Pinpoint the cell where the given text exists, returning its [X, Y] midpoint coordinate. 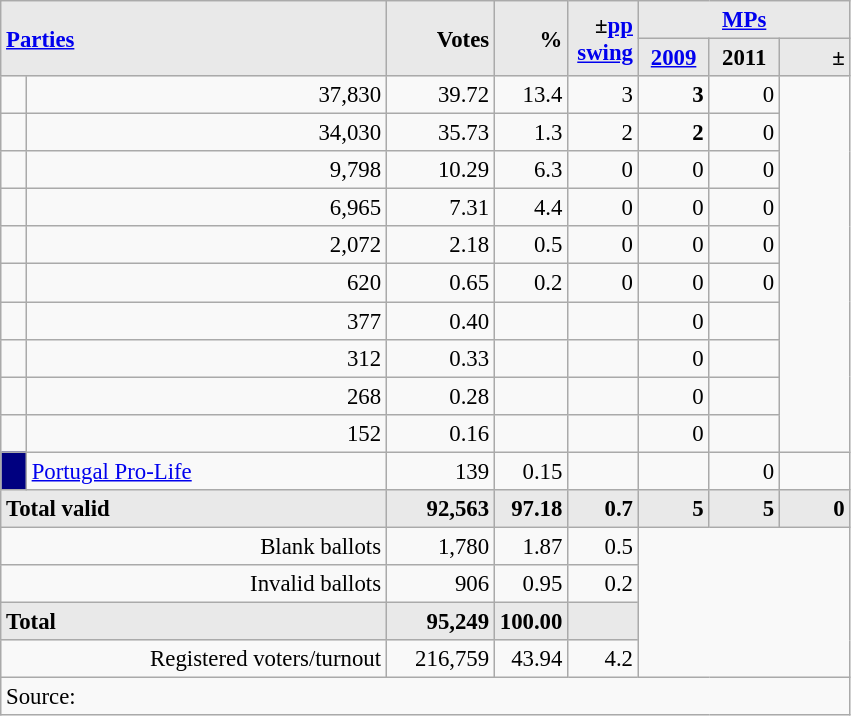
0.15 [530, 471]
Parties [194, 38]
95,249 [440, 621]
92,563 [440, 509]
10.29 [440, 170]
Registered voters/turnout [194, 659]
Total valid [194, 509]
34,030 [206, 133]
0.7 [604, 509]
6.3 [530, 170]
39.72 [440, 95]
9,798 [206, 170]
Invalid ballots [194, 584]
4.2 [604, 659]
0.33 [440, 358]
620 [206, 283]
Portugal Pro-Life [206, 471]
43.94 [530, 659]
2009 [674, 58]
37,830 [206, 95]
0.28 [440, 396]
2,072 [206, 245]
0.16 [440, 433]
±pp swing [604, 38]
35.73 [440, 133]
312 [206, 358]
1.3 [530, 133]
100.00 [530, 621]
6,965 [206, 208]
1.87 [530, 546]
0.95 [530, 584]
906 [440, 584]
Blank ballots [194, 546]
152 [206, 433]
Total [194, 621]
1,780 [440, 546]
377 [206, 321]
4.4 [530, 208]
139 [440, 471]
0.65 [440, 283]
0.40 [440, 321]
216,759 [440, 659]
± [814, 58]
7.31 [440, 208]
13.4 [530, 95]
2.18 [440, 245]
268 [206, 396]
2011 [744, 58]
Source: [426, 697]
97.18 [530, 509]
% [530, 38]
Votes [440, 38]
MPs [744, 20]
